Find where the given text appears and provide that cell's center as (X, Y) coordinate. 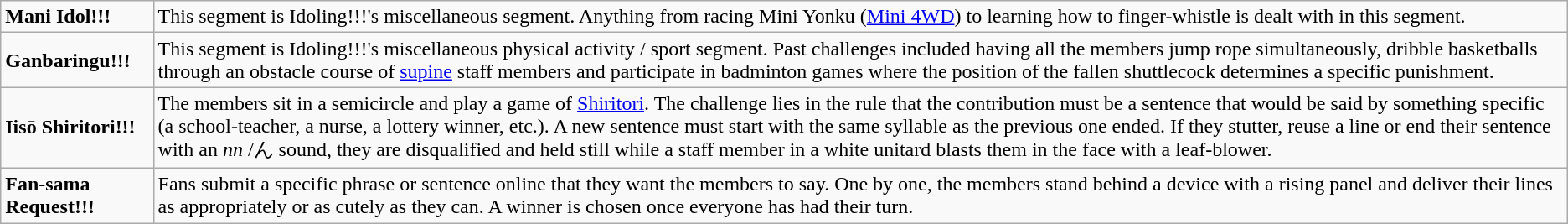
Mani Idol!!! (77, 17)
Ganbaringu!!! (77, 60)
Iisō Shiritori!!! (77, 128)
Fan-sama Request!!! (77, 195)
